Determine the [X, Y] coordinate at the center of the cell enclosing the given text.  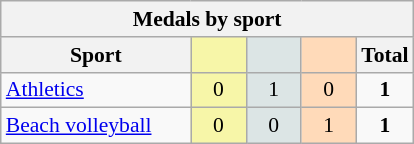
Medals by sport [208, 19]
Sport [96, 55]
Athletics [96, 90]
Beach volleyball [96, 126]
Total [384, 55]
